Scan for the cell matching the given text and deliver its [X, Y] coordinate at center. 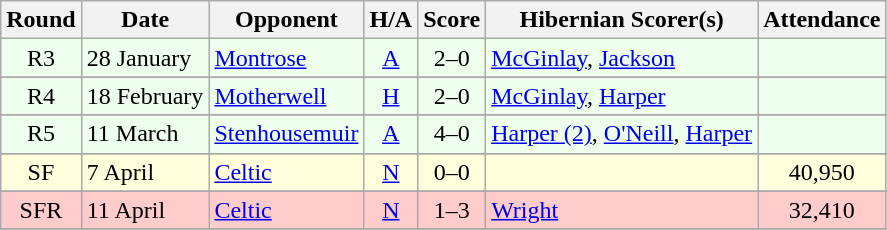
Motherwell [286, 96]
McGinlay, Jackson [622, 58]
SF [41, 172]
McGinlay, Harper [622, 96]
SFR [41, 210]
Score [452, 20]
40,950 [822, 172]
7 April [145, 172]
Montrose [286, 58]
11 April [145, 210]
H/A [391, 20]
R4 [41, 96]
11 March [145, 134]
28 January [145, 58]
R3 [41, 58]
Attendance [822, 20]
H [391, 96]
Round [41, 20]
Opponent [286, 20]
Hibernian Scorer(s) [622, 20]
Wright [622, 210]
32,410 [822, 210]
4–0 [452, 134]
Harper (2), O'Neill, Harper [622, 134]
18 February [145, 96]
Stenhousemuir [286, 134]
1–3 [452, 210]
Date [145, 20]
0–0 [452, 172]
R5 [41, 134]
